Extract the [x, y] coordinate from the center of the cell holding the provided text.  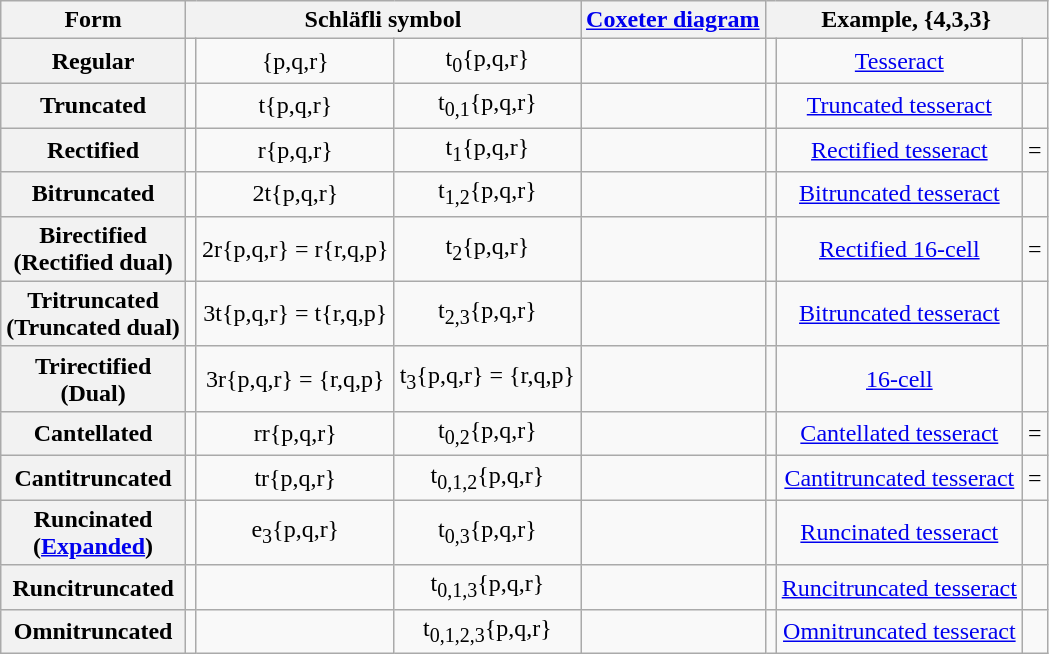
t2,3{p,q,r} [487, 314]
16-cell [899, 378]
Cantellated [94, 433]
Trirectified(Dual) [94, 378]
rr{p,q,r} [295, 433]
Rectified 16-cell [899, 248]
Cantitruncated [94, 478]
t0,2{p,q,r} [487, 433]
Example, {4,3,3} [906, 20]
Runcitruncated [94, 587]
Schläfli symbol [382, 20]
t0,1{p,q,r} [487, 105]
Omnitruncated [94, 631]
2r{p,q,r} = r{r,q,p} [295, 248]
t2{p,q,r} [487, 248]
Cantitruncated tesseract [899, 478]
Rectified [94, 150]
Runcitruncated tesseract [899, 587]
Runcinated(Expanded) [94, 532]
t0,1,2,3{p,q,r} [487, 631]
tr{p,q,r} [295, 478]
t{p,q,r} [295, 105]
Form [94, 20]
Omnitruncated tesseract [899, 631]
t0{p,q,r} [487, 61]
t0,1,2{p,q,r} [487, 478]
t1,2{p,q,r} [487, 194]
t3{p,q,r} = {r,q,p} [487, 378]
Regular [94, 61]
Tesseract [899, 61]
{p,q,r} [295, 61]
Runcinated tesseract [899, 532]
t0,1,3{p,q,r} [487, 587]
t0,3{p,q,r} [487, 532]
Truncated [94, 105]
Truncated tesseract [899, 105]
r{p,q,r} [295, 150]
Cantellated tesseract [899, 433]
e3{p,q,r} [295, 532]
Tritruncated(Truncated dual) [94, 314]
3r{p,q,r} = {r,q,p} [295, 378]
t1{p,q,r} [487, 150]
Birectified(Rectified dual) [94, 248]
Rectified tesseract [899, 150]
2t{p,q,r} [295, 194]
3t{p,q,r} = t{r,q,p} [295, 314]
Bitruncated [94, 194]
Coxeter diagram [674, 20]
